Return the (X, Y) coordinate for the center point of the cell that contains the specified text.  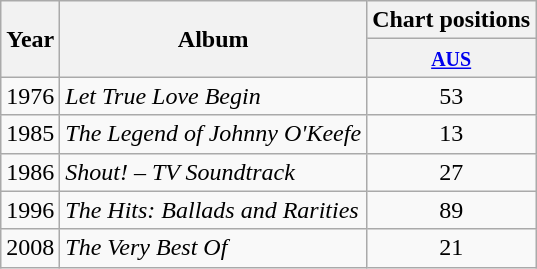
The Hits: Ballads and Rarities (214, 210)
1996 (30, 210)
1976 (30, 96)
1985 (30, 134)
Album (214, 39)
Let True Love Begin (214, 96)
2008 (30, 248)
27 (452, 172)
The Very Best Of (214, 248)
Chart positions (452, 20)
The Legend of Johnny O'Keefe (214, 134)
Year (30, 39)
Shout! – TV Soundtrack (214, 172)
AUS (452, 58)
21 (452, 248)
13 (452, 134)
89 (452, 210)
53 (452, 96)
1986 (30, 172)
